Identify which cell holds the provided text, then report its [X, Y] central coordinate. 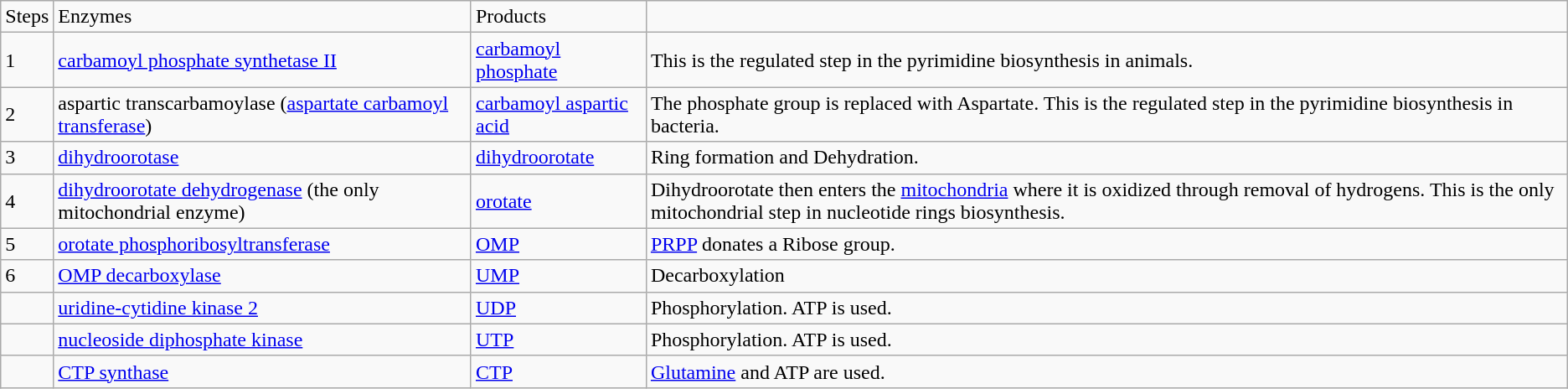
UDP [558, 308]
dihydroorotase [263, 158]
Products [558, 17]
OMP decarboxylase [263, 276]
PRPP donates a Ribose group. [1106, 244]
CTP [558, 371]
1 [27, 60]
UTP [558, 340]
carbamoyl phosphate synthetase II [263, 60]
Steps [27, 17]
dihydroorotate [558, 158]
CTP synthase [263, 371]
2 [27, 114]
The phosphate group is replaced with Aspartate. This is the regulated step in the pyrimidine biosynthesis in bacteria. [1106, 114]
4 [27, 201]
Glutamine and ATP are used. [1106, 371]
Enzymes [263, 17]
dihydroorotate dehydrogenase (the only mitochondrial enzyme) [263, 201]
6 [27, 276]
nucleoside diphosphate kinase [263, 340]
Ring formation and Dehydration. [1106, 158]
orotate phosphoribosyltransferase [263, 244]
5 [27, 244]
3 [27, 158]
aspartic transcarbamoylase (aspartate carbamoyl transferase) [263, 114]
This is the regulated step in the pyrimidine biosynthesis in animals. [1106, 60]
orotate [558, 201]
UMP [558, 276]
carbamoyl phosphate [558, 60]
uridine-cytidine kinase 2 [263, 308]
OMP [558, 244]
carbamoyl aspartic acid [558, 114]
Decarboxylation [1106, 276]
